From the cell containing the given text, extract its center point as [x, y] coordinate. 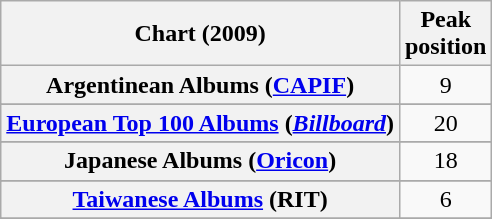
European Top 100 Albums (Billboard) [200, 123]
Japanese Albums (Oricon) [200, 161]
Peakposition [445, 34]
6 [445, 199]
9 [445, 85]
20 [445, 123]
Argentinean Albums (CAPIF) [200, 85]
Taiwanese Albums (RIT) [200, 199]
18 [445, 161]
Chart (2009) [200, 34]
